Extract the [X, Y] coordinate from the center of the cell holding the provided text.  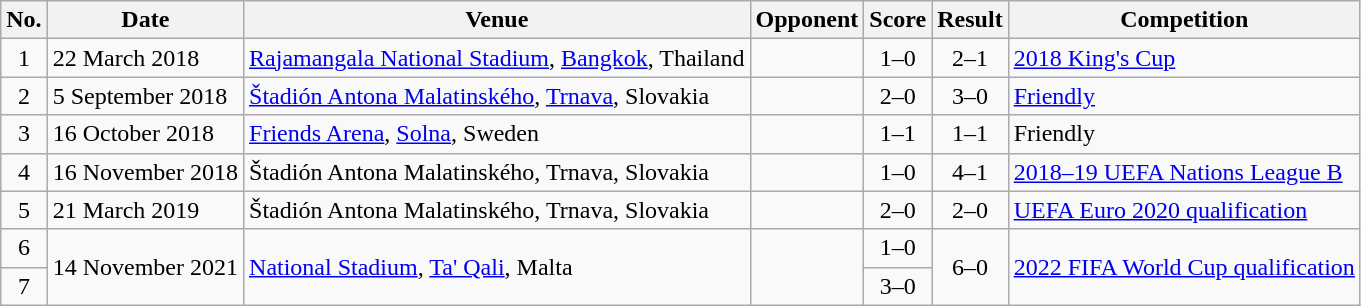
Score [898, 20]
14 November 2021 [145, 267]
5 [24, 210]
Rajamangala National Stadium, Bangkok, Thailand [498, 58]
National Stadium, Ta' Qali, Malta [498, 267]
2018–19 UEFA Nations League B [1184, 172]
4–1 [970, 172]
2–1 [970, 58]
Opponent [807, 20]
1 [24, 58]
UEFA Euro 2020 qualification [1184, 210]
Venue [498, 20]
Competition [1184, 20]
7 [24, 286]
16 October 2018 [145, 134]
21 March 2019 [145, 210]
Date [145, 20]
22 March 2018 [145, 58]
2 [24, 96]
No. [24, 20]
2018 King's Cup [1184, 58]
Result [970, 20]
5 September 2018 [145, 96]
4 [24, 172]
2022 FIFA World Cup qualification [1184, 267]
Friends Arena, Solna, Sweden [498, 134]
3 [24, 134]
6–0 [970, 267]
6 [24, 248]
16 November 2018 [145, 172]
